Capture the cell that displays the provided text and extract its (x, y) central coordinate. 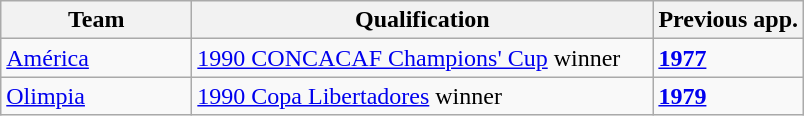
Olimpia (96, 96)
1990 CONCACAF Champions' Cup winner (422, 58)
1990 Copa Libertadores winner (422, 96)
Team (96, 20)
Previous app. (728, 20)
América (96, 58)
1979 (728, 96)
Qualification (422, 20)
1977 (728, 58)
